Pinpoint the cell where the given text exists, returning its (X, Y) midpoint coordinate. 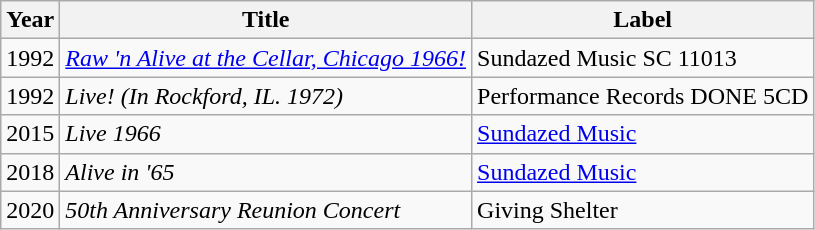
Sundazed Music SC 11013 (643, 58)
2018 (30, 172)
Performance Records DONE 5CD (643, 96)
Label (643, 20)
Giving Shelter (643, 210)
Alive in '65 (266, 172)
Year (30, 20)
50th Anniversary Reunion Concert (266, 210)
Title (266, 20)
Raw 'n Alive at the Cellar, Chicago 1966! (266, 58)
Live! (In Rockford, IL. 1972) (266, 96)
2020 (30, 210)
2015 (30, 134)
Live 1966 (266, 134)
